Extract the (X, Y) coordinate from the center of the cell holding the provided text.  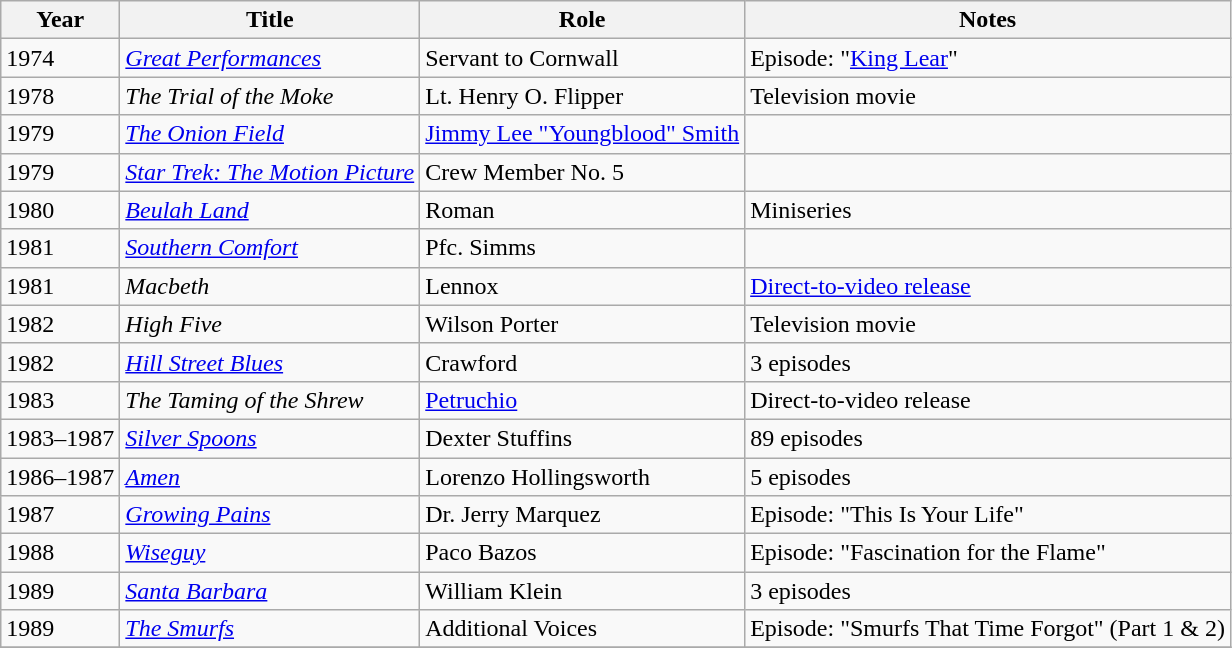
Dr. Jerry Marquez (582, 515)
The Taming of the Shrew (270, 400)
Paco Bazos (582, 553)
Wiseguy (270, 553)
Episode: "Smurfs That Time Forgot" (Part 1 & 2) (988, 629)
Episode: "This Is Your Life" (988, 515)
Great Performances (270, 58)
Additional Voices (582, 629)
Servant to Cornwall (582, 58)
The Onion Field (270, 134)
Miniseries (988, 210)
Crawford (582, 362)
The Trial of the Moke (270, 96)
Crew Member No. 5 (582, 172)
Dexter Stuffins (582, 438)
89 episodes (988, 438)
1983 (60, 400)
Silver Spoons (270, 438)
1974 (60, 58)
Wilson Porter (582, 324)
Role (582, 20)
Jimmy Lee "Youngblood" Smith (582, 134)
Amen (270, 477)
Title (270, 20)
Notes (988, 20)
1986–1987 (60, 477)
Growing Pains (270, 515)
Pfc. Simms (582, 248)
Roman (582, 210)
Petruchio (582, 400)
Beulah Land (270, 210)
Santa Barbara (270, 591)
Southern Comfort (270, 248)
The Smurfs (270, 629)
5 episodes (988, 477)
Year (60, 20)
1978 (60, 96)
Episode: "Fascination for the Flame" (988, 553)
Lt. Henry O. Flipper (582, 96)
Star Trek: The Motion Picture (270, 172)
1980 (60, 210)
1983–1987 (60, 438)
1987 (60, 515)
High Five (270, 324)
William Klein (582, 591)
Episode: "King Lear" (988, 58)
Hill Street Blues (270, 362)
1988 (60, 553)
Lorenzo Hollingsworth (582, 477)
Lennox (582, 286)
Macbeth (270, 286)
